Return the [x, y] coordinate for the center point of the cell that contains the specified text.  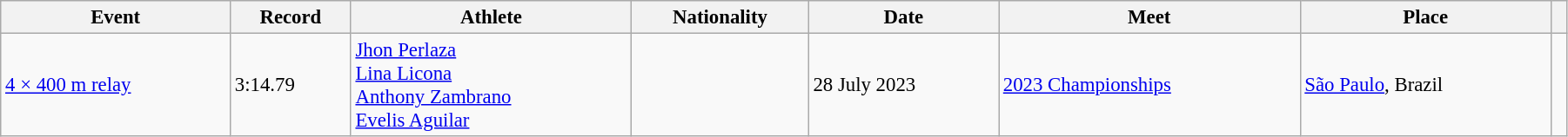
São Paulo, Brazil [1425, 85]
Place [1425, 17]
2023 Championships [1149, 85]
Jhon PerlazaLina LiconaAnthony ZambranoEvelis Aguilar [491, 85]
Record [291, 17]
Event [116, 17]
28 July 2023 [903, 85]
3:14.79 [291, 85]
Nationality [720, 17]
4 × 400 m relay [116, 85]
Date [903, 17]
Meet [1149, 17]
Athlete [491, 17]
